Extract the (x, y) coordinate from the center of the cell holding the provided text.  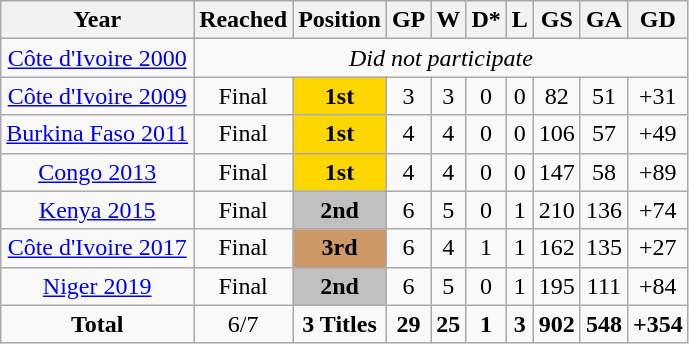
3 Titles (340, 324)
GA (604, 20)
25 (448, 324)
GP (408, 20)
147 (556, 172)
Côte d'Ivoire 2017 (98, 248)
+84 (658, 286)
Year (98, 20)
Congo 2013 (98, 172)
Total (98, 324)
135 (604, 248)
902 (556, 324)
GS (556, 20)
111 (604, 286)
162 (556, 248)
GD (658, 20)
29 (408, 324)
Kenya 2015 (98, 210)
57 (604, 134)
Côte d'Ivoire 2000 (98, 58)
Côte d'Ivoire 2009 (98, 96)
D* (486, 20)
Niger 2019 (98, 286)
Reached (244, 20)
Burkina Faso 2011 (98, 134)
210 (556, 210)
Did not participate (442, 58)
195 (556, 286)
Position (340, 20)
+74 (658, 210)
+354 (658, 324)
+89 (658, 172)
106 (556, 134)
W (448, 20)
548 (604, 324)
51 (604, 96)
136 (604, 210)
+49 (658, 134)
+27 (658, 248)
L (520, 20)
3rd (340, 248)
6/7 (244, 324)
+31 (658, 96)
58 (604, 172)
82 (556, 96)
